Pinpoint the cell where the given text exists, returning its (X, Y) midpoint coordinate. 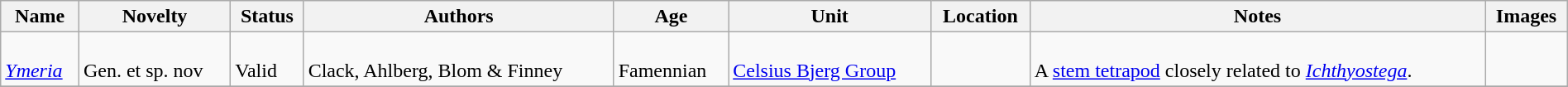
Name (40, 17)
Unit (830, 17)
Gen. et sp. nov (154, 60)
Famennian (672, 60)
A stem tetrapod closely related to Ichthyostega. (1257, 60)
Celsius Bjerg Group (830, 60)
Notes (1257, 17)
Clack, Ahlberg, Blom & Finney (458, 60)
Ymeria (40, 60)
Novelty (154, 17)
Age (672, 17)
Status (267, 17)
Authors (458, 17)
Valid (267, 60)
Location (981, 17)
Images (1527, 17)
